Detect which cell encompasses the target text, then output its [x, y] center coordinate. 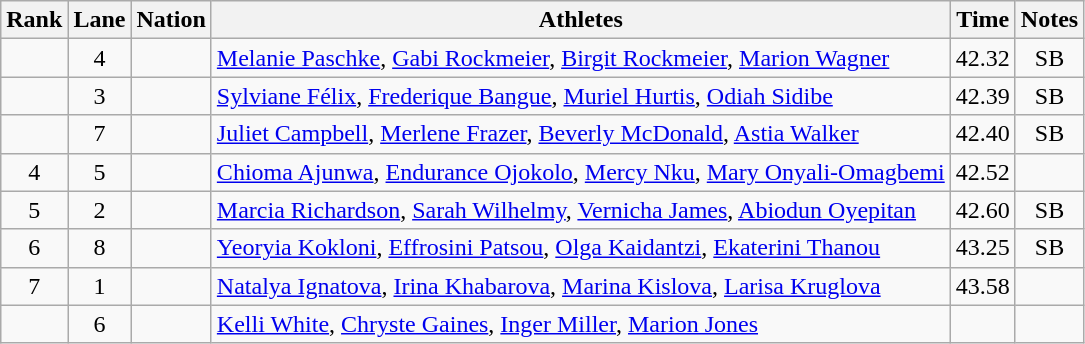
42.40 [982, 134]
Nation [171, 20]
42.39 [982, 96]
Lane [100, 20]
Chioma Ajunwa, Endurance Ojokolo, Mercy Nku, Mary Onyali-Omagbemi [580, 172]
Notes [1049, 20]
3 [100, 96]
Athletes [580, 20]
Melanie Paschke, Gabi Rockmeier, Birgit Rockmeier, Marion Wagner [580, 58]
42.52 [982, 172]
43.58 [982, 286]
Natalya Ignatova, Irina Khabarova, Marina Kislova, Larisa Kruglova [580, 286]
Juliet Campbell, Merlene Frazer, Beverly McDonald, Astia Walker [580, 134]
Rank [34, 20]
Kelli White, Chryste Gaines, Inger Miller, Marion Jones [580, 324]
Marcia Richardson, Sarah Wilhelmy, Vernicha James, Abiodun Oyepitan [580, 210]
42.32 [982, 58]
Time [982, 20]
2 [100, 210]
Sylviane Félix, Frederique Bangue, Muriel Hurtis, Odiah Sidibe [580, 96]
1 [100, 286]
43.25 [982, 248]
8 [100, 248]
Yeoryia Kokloni, Effrosini Patsou, Olga Kaidantzi, Ekaterini Thanou [580, 248]
42.60 [982, 210]
